For the text-containing cell, return its midpoint in (x, y) coordinate format. 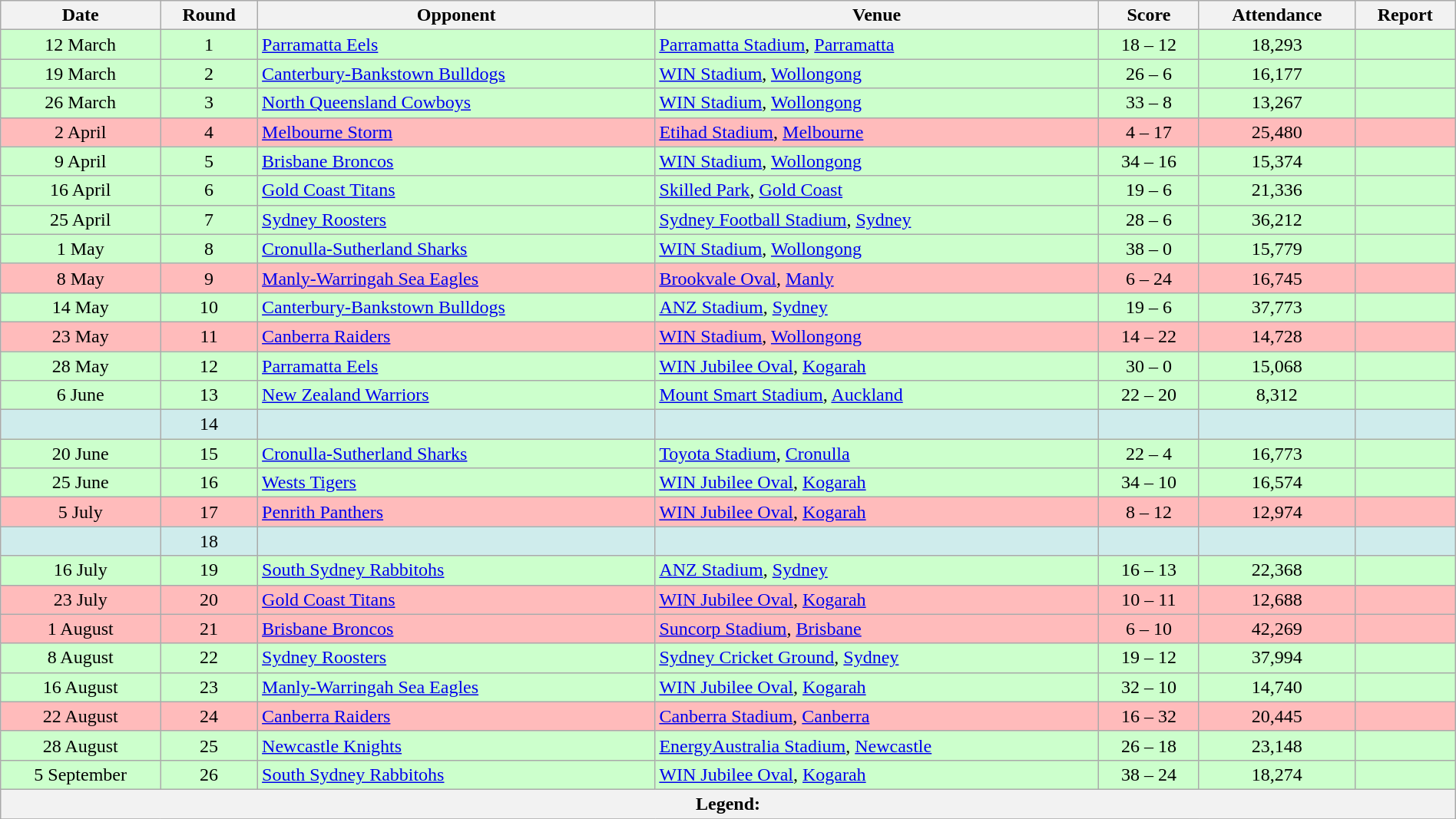
38 – 24 (1149, 774)
25 June (81, 483)
33 – 8 (1149, 103)
Canberra Stadium, Canberra (877, 716)
13 (209, 395)
1 (209, 45)
Suncorp Stadium, Brisbane (877, 629)
4 (209, 132)
6 June (81, 395)
26 (209, 774)
8 – 12 (1149, 512)
Etihad Stadium, Melbourne (877, 132)
26 – 18 (1149, 745)
28 August (81, 745)
12,688 (1276, 599)
24 (209, 716)
3 (209, 103)
1 May (81, 249)
Round (209, 15)
14,728 (1276, 336)
10 – 11 (1149, 599)
18 (209, 541)
Penrith Panthers (456, 512)
8 August (81, 658)
25 (209, 745)
16,177 (1276, 74)
15,374 (1276, 161)
6 – 24 (1149, 278)
North Queensland Cowboys (456, 103)
14 – 22 (1149, 336)
23 July (81, 599)
19 March (81, 74)
17 (209, 512)
21,336 (1276, 190)
13,267 (1276, 103)
8,312 (1276, 395)
16,574 (1276, 483)
25,480 (1276, 132)
5 September (81, 774)
21 (209, 629)
16 July (81, 570)
10 (209, 307)
26 – 6 (1149, 74)
12,974 (1276, 512)
5 July (81, 512)
Sydney Football Stadium, Sydney (877, 220)
15,779 (1276, 249)
Newcastle Knights (456, 745)
16,745 (1276, 278)
5 (209, 161)
8 (209, 249)
4 – 17 (1149, 132)
EnergyAustralia Stadium, Newcastle (877, 745)
Date (81, 15)
20 June (81, 454)
Opponent (456, 15)
12 (209, 366)
11 (209, 336)
16 – 32 (1149, 716)
Report (1405, 15)
34 – 10 (1149, 483)
9 April (81, 161)
26 March (81, 103)
Venue (877, 15)
36,212 (1276, 220)
Legend: (728, 804)
6 – 10 (1149, 629)
28 – 6 (1149, 220)
Score (1149, 15)
14 May (81, 307)
18 – 12 (1149, 45)
6 (209, 190)
25 April (81, 220)
22,368 (1276, 570)
14,740 (1276, 687)
22 (209, 658)
18,274 (1276, 774)
20,445 (1276, 716)
18,293 (1276, 45)
23 May (81, 336)
22 August (81, 716)
7 (209, 220)
22 – 20 (1149, 395)
23 (209, 687)
16 April (81, 190)
16 (209, 483)
2 April (81, 132)
Toyota Stadium, Cronulla (877, 454)
Melbourne Storm (456, 132)
19 (209, 570)
15,068 (1276, 366)
14 (209, 424)
Mount Smart Stadium, Auckland (877, 395)
Attendance (1276, 15)
2 (209, 74)
12 March (81, 45)
20 (209, 599)
1 August (81, 629)
23,148 (1276, 745)
New Zealand Warriors (456, 395)
15 (209, 454)
32 – 10 (1149, 687)
Brookvale Oval, Manly (877, 278)
16,773 (1276, 454)
28 May (81, 366)
19 – 12 (1149, 658)
22 – 4 (1149, 454)
Skilled Park, Gold Coast (877, 190)
42,269 (1276, 629)
37,773 (1276, 307)
Wests Tigers (456, 483)
8 May (81, 278)
9 (209, 278)
37,994 (1276, 658)
16 August (81, 687)
30 – 0 (1149, 366)
16 – 13 (1149, 570)
Sydney Cricket Ground, Sydney (877, 658)
34 – 16 (1149, 161)
Parramatta Stadium, Parramatta (877, 45)
38 – 0 (1149, 249)
